Search for the cell housing the specified text and yield its [X, Y] center coordinate. 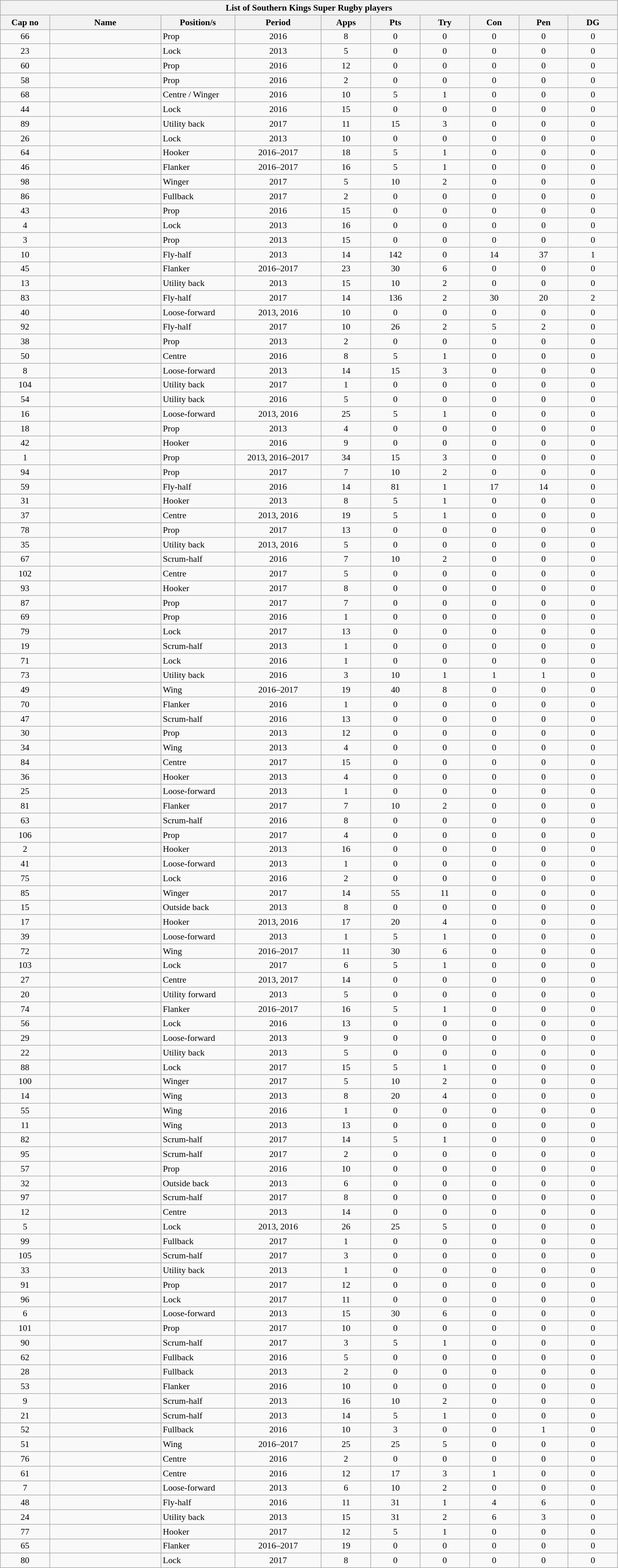
DG [593, 22]
59 [25, 487]
103 [25, 965]
104 [25, 385]
53 [25, 1387]
105 [25, 1256]
Try [445, 22]
83 [25, 298]
35 [25, 545]
32 [25, 1183]
46 [25, 167]
39 [25, 937]
47 [25, 719]
79 [25, 632]
Pts [395, 22]
Utility forward [198, 995]
57 [25, 1169]
52 [25, 1430]
106 [25, 835]
36 [25, 777]
100 [25, 1082]
50 [25, 356]
38 [25, 342]
22 [25, 1053]
Apps [346, 22]
73 [25, 675]
49 [25, 690]
Period [278, 22]
77 [25, 1532]
97 [25, 1198]
76 [25, 1459]
65 [25, 1546]
84 [25, 763]
96 [25, 1300]
82 [25, 1140]
Centre / Winger [198, 95]
43 [25, 211]
62 [25, 1357]
86 [25, 196]
63 [25, 820]
44 [25, 110]
94 [25, 472]
92 [25, 327]
54 [25, 400]
93 [25, 588]
142 [395, 255]
29 [25, 1038]
51 [25, 1445]
45 [25, 269]
68 [25, 95]
90 [25, 1343]
88 [25, 1067]
91 [25, 1285]
95 [25, 1155]
21 [25, 1416]
Name [105, 22]
101 [25, 1328]
58 [25, 80]
87 [25, 603]
75 [25, 879]
89 [25, 124]
99 [25, 1241]
24 [25, 1517]
80 [25, 1561]
78 [25, 530]
56 [25, 1024]
Cap no [25, 22]
48 [25, 1503]
72 [25, 951]
60 [25, 66]
85 [25, 893]
70 [25, 704]
Pen [543, 22]
Con [494, 22]
27 [25, 980]
2013, 2017 [278, 980]
136 [395, 298]
2013, 2016–2017 [278, 458]
42 [25, 443]
64 [25, 153]
66 [25, 37]
71 [25, 661]
67 [25, 559]
28 [25, 1372]
69 [25, 617]
61 [25, 1473]
Position/s [198, 22]
74 [25, 1009]
33 [25, 1271]
41 [25, 864]
102 [25, 574]
List of Southern Kings Super Rugby players [309, 8]
98 [25, 182]
